Find where the given text appears and provide that cell's center as (X, Y) coordinate. 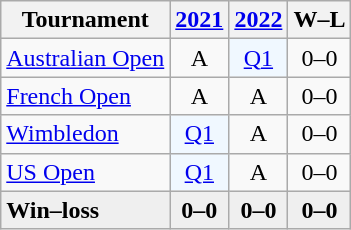
Tournament (86, 20)
US Open (86, 172)
W–L (320, 20)
Wimbledon (86, 134)
Win–loss (86, 210)
Australian Open (86, 58)
2021 (200, 20)
2022 (258, 20)
French Open (86, 96)
